Return the (x, y) coordinate for the center point of the cell that contains the specified text.  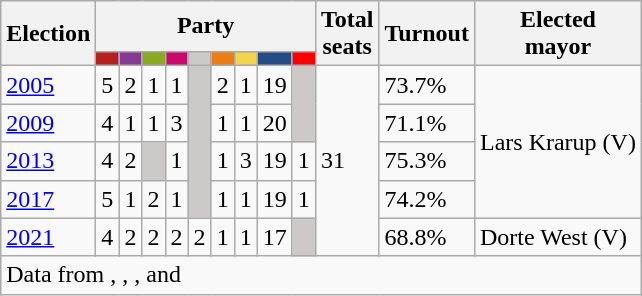
2021 (48, 237)
73.7% (427, 85)
31 (347, 161)
Electedmayor (558, 34)
Election (48, 34)
17 (274, 237)
71.1% (427, 123)
Data from , , , and (322, 275)
2005 (48, 85)
68.8% (427, 237)
Dorte West (V) (558, 237)
74.2% (427, 199)
2017 (48, 199)
20 (274, 123)
75.3% (427, 161)
2013 (48, 161)
Totalseats (347, 34)
Turnout (427, 34)
Lars Krarup (V) (558, 142)
Party (206, 26)
2009 (48, 123)
